Detect which cell encompasses the target text, then output its (x, y) center coordinate. 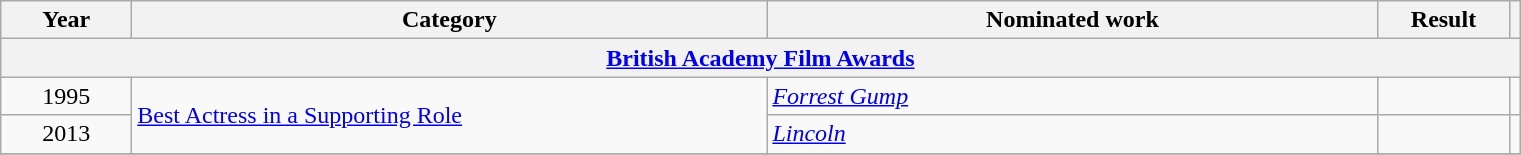
2013 (66, 134)
Nominated work (1072, 20)
Forrest Gump (1072, 96)
1995 (66, 96)
Best Actress in a Supporting Role (450, 115)
British Academy Film Awards (760, 58)
Result (1444, 20)
Year (66, 20)
Category (450, 20)
Lincoln (1072, 134)
